Determine the [X, Y] coordinate at the center of the cell enclosing the given text.  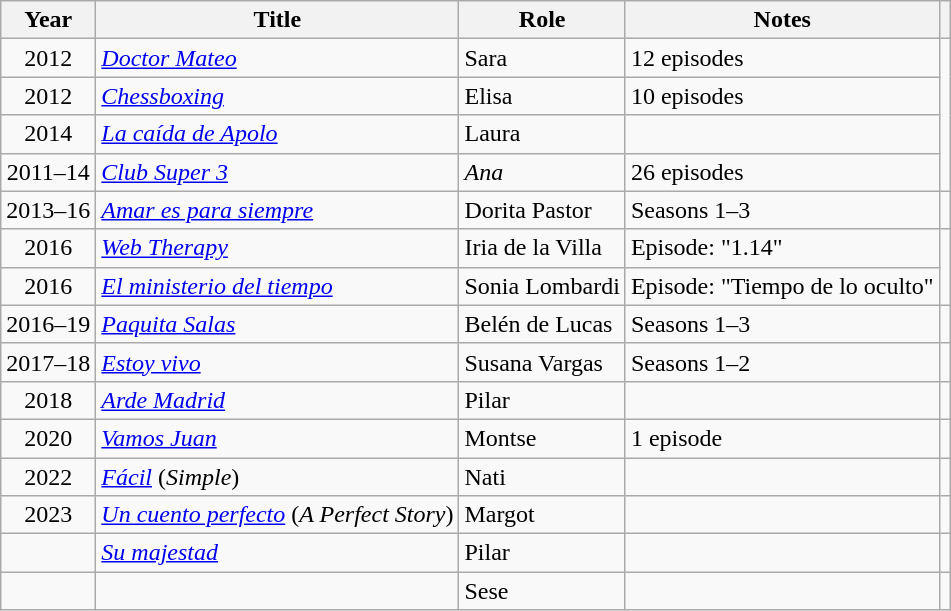
10 episodes [782, 96]
Iria de la Villa [542, 248]
Sara [542, 58]
2022 [48, 477]
Amar es para siempre [278, 210]
Susana Vargas [542, 362]
Year [48, 20]
Un cuento perfecto (A Perfect Story) [278, 515]
26 episodes [782, 172]
Elisa [542, 96]
Seasons 1–2 [782, 362]
Role [542, 20]
Web Therapy [278, 248]
Montse [542, 438]
Arde Madrid [278, 400]
Fácil (Simple) [278, 477]
Estoy vivo [278, 362]
Margot [542, 515]
2018 [48, 400]
La caída de Apolo [278, 134]
2013–16 [48, 210]
Chessboxing [278, 96]
2011–14 [48, 172]
El ministerio del tiempo [278, 286]
Sese [542, 591]
Notes [782, 20]
2023 [48, 515]
Sonia Lombardi [542, 286]
Paquita Salas [278, 324]
2017–18 [48, 362]
2016–19 [48, 324]
12 episodes [782, 58]
Episode: "Tiempo de lo oculto" [782, 286]
1 episode [782, 438]
Su majestad [278, 553]
2014 [48, 134]
Nati [542, 477]
Title [278, 20]
Vamos Juan [278, 438]
Dorita Pastor [542, 210]
Doctor Mateo [278, 58]
2020 [48, 438]
Ana [542, 172]
Laura [542, 134]
Belén de Lucas [542, 324]
Episode: "1.14" [782, 248]
Club Super 3 [278, 172]
